For the text-containing cell, return its midpoint in [x, y] coordinate format. 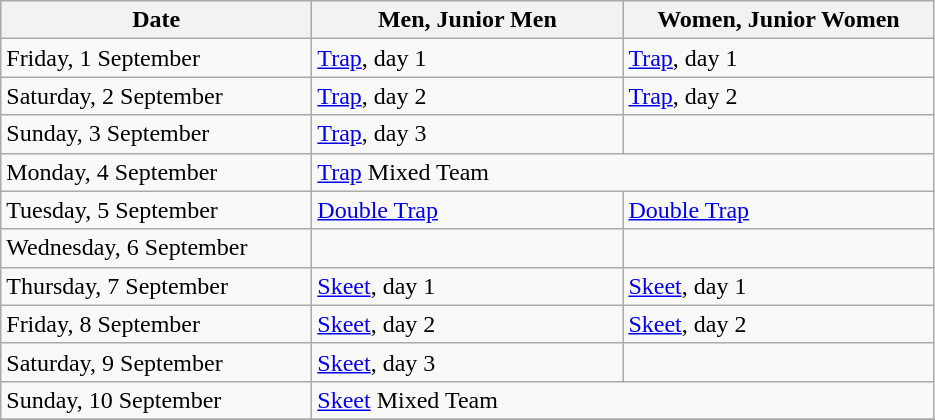
Sunday, 10 September [156, 400]
Saturday, 9 September [156, 362]
Trap Mixed Team [623, 172]
Monday, 4 September [156, 172]
Thursday, 7 September [156, 286]
Women, Junior Women [778, 20]
Friday, 8 September [156, 324]
Skeet, day 3 [468, 362]
Friday, 1 September [156, 58]
Saturday, 2 September [156, 96]
Date [156, 20]
Sunday, 3 September [156, 134]
Skeet Mixed Team [623, 400]
Men, Junior Men [468, 20]
Tuesday, 5 September [156, 210]
Wednesday, 6 September [156, 248]
Trap, day 3 [468, 134]
